Extract the [x, y] coordinate from the center of the cell holding the provided text.  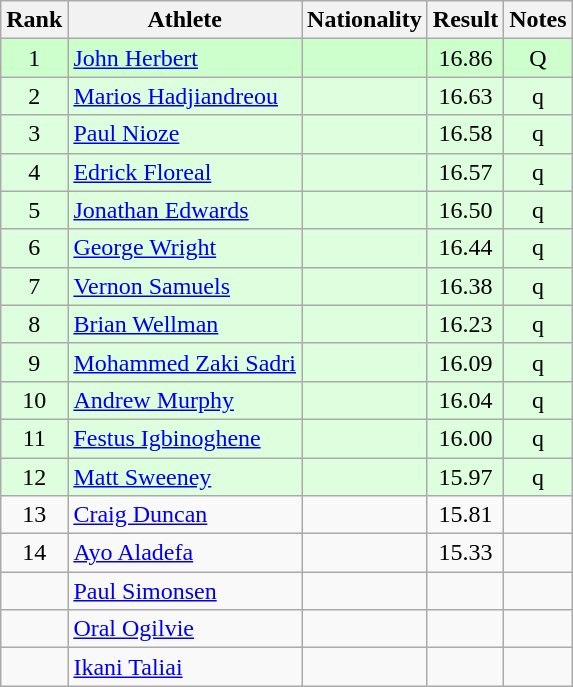
Vernon Samuels [185, 286]
6 [34, 248]
Mohammed Zaki Sadri [185, 362]
16.04 [465, 400]
16.58 [465, 134]
Paul Simonsen [185, 591]
7 [34, 286]
5 [34, 210]
3 [34, 134]
Andrew Murphy [185, 400]
16.86 [465, 58]
Edrick Floreal [185, 172]
14 [34, 553]
16.57 [465, 172]
Nationality [365, 20]
Athlete [185, 20]
16.00 [465, 438]
4 [34, 172]
16.09 [465, 362]
16.23 [465, 324]
Notes [538, 20]
Craig Duncan [185, 515]
Matt Sweeney [185, 477]
Rank [34, 20]
16.63 [465, 96]
Ayo Aladefa [185, 553]
16.50 [465, 210]
Paul Nioze [185, 134]
John Herbert [185, 58]
8 [34, 324]
George Wright [185, 248]
Oral Ogilvie [185, 629]
Marios Hadjiandreou [185, 96]
Festus Igbinoghene [185, 438]
16.44 [465, 248]
1 [34, 58]
Jonathan Edwards [185, 210]
11 [34, 438]
10 [34, 400]
15.81 [465, 515]
Result [465, 20]
2 [34, 96]
12 [34, 477]
Brian Wellman [185, 324]
Ikani Taliai [185, 667]
9 [34, 362]
Q [538, 58]
15.33 [465, 553]
13 [34, 515]
16.38 [465, 286]
15.97 [465, 477]
